Return [X, Y] of the center of cell containing provided text 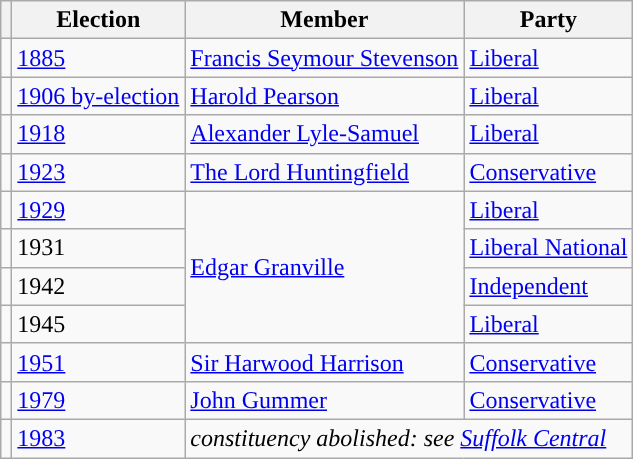
constituency abolished: see Suffolk Central [409, 438]
Member [324, 20]
1931 [98, 248]
Alexander Lyle-Samuel [324, 134]
Party [548, 20]
1983 [98, 438]
1929 [98, 210]
The Lord Huntingfield [324, 172]
Francis Seymour Stevenson [324, 58]
1885 [98, 58]
Sir Harwood Harrison [324, 362]
Liberal National [548, 248]
1951 [98, 362]
John Gummer [324, 400]
1906 by-election [98, 96]
Harold Pearson [324, 96]
1942 [98, 286]
Election [98, 20]
Edgar Granville [324, 267]
1979 [98, 400]
Independent [548, 286]
1945 [98, 324]
1923 [98, 172]
1918 [98, 134]
